For the text-containing cell, return its midpoint in (X, Y) coordinate format. 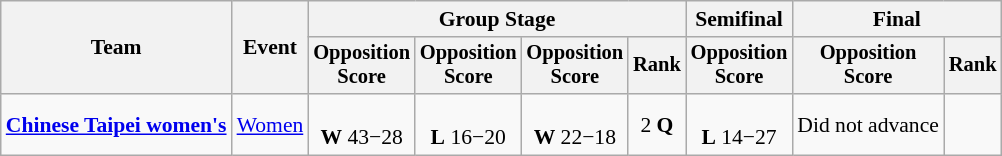
Group Stage (496, 19)
Did not advance (868, 124)
Semifinal (740, 19)
Event (270, 48)
W 43−28 (362, 124)
2 Q (657, 124)
L 14−27 (740, 124)
L 16−20 (468, 124)
Final (896, 19)
Chinese Taipei women's (116, 124)
W 22−18 (576, 124)
Team (116, 48)
Women (270, 124)
